From the cell containing the given text, extract its center point as (x, y) coordinate. 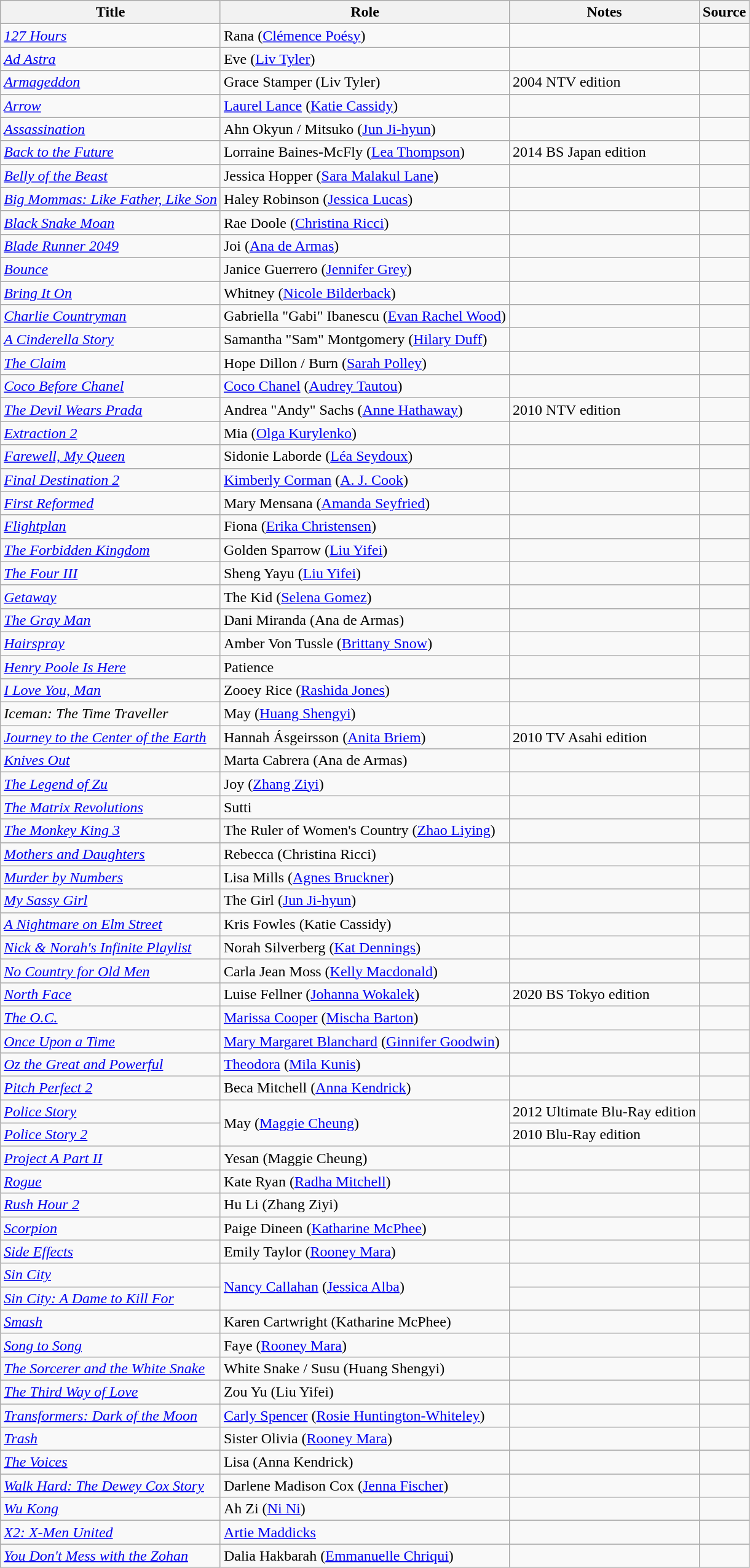
Rebecca (Christina Ricci) (365, 854)
North Face (111, 994)
Andrea "Andy" Sachs (Anne Hathaway) (365, 410)
Rae Doole (Christina Ricci) (365, 222)
Carly Spencer (Rosie Huntington-Whiteley) (365, 1415)
Artie Maddicks (365, 1532)
May (Maggie Cheung) (365, 1123)
Ad Astra (111, 59)
Emily Taylor (Rooney Mara) (365, 1252)
Song to Song (111, 1345)
Final Destination 2 (111, 480)
Hope Dillon / Burn (Sarah Polley) (365, 363)
I Love You, Man (111, 691)
The Monkey King 3 (111, 831)
Rana (Clémence Poésy) (365, 36)
Jessica Hopper (Sara Malakul Lane) (365, 176)
2010 Blu-Ray edition (605, 1135)
Pitch Perfect 2 (111, 1088)
The Ruler of Women's Country (Zhao Liying) (365, 831)
First Reformed (111, 503)
X2: X-Men United (111, 1532)
The O.C. (111, 1017)
Amber Von Tussle (Brittany Snow) (365, 643)
Hairspray (111, 643)
Luise Fellner (Johanna Wokalek) (365, 994)
Haley Robinson (Jessica Lucas) (365, 199)
Sutti (365, 807)
Title (111, 12)
The Kid (Selena Gomez) (365, 597)
Bring It On (111, 293)
Project A Part II (111, 1158)
Belly of the Beast (111, 176)
Blade Runner 2049 (111, 246)
Flightplan (111, 527)
Murder by Numbers (111, 877)
Joi (Ana de Armas) (365, 246)
The Four III (111, 573)
2004 NTV edition (605, 82)
A Nightmare on Elm Street (111, 924)
2020 BS Tokyo edition (605, 994)
Beca Mitchell (Anna Kendrick) (365, 1088)
Fiona (Erika Christensen) (365, 527)
The Devil Wears Prada (111, 410)
Samantha "Sam" Montgomery (Hilary Duff) (365, 340)
Dani Miranda (Ana de Armas) (365, 620)
Marta Cabrera (Ana de Armas) (365, 761)
Mothers and Daughters (111, 854)
Journey to the Center of the Earth (111, 737)
Farewell, My Queen (111, 457)
Wu Kong (111, 1509)
Transformers: Dark of the Moon (111, 1415)
Mary Margaret Blanchard (Ginnifer Goodwin) (365, 1041)
A Cinderella Story (111, 340)
Carla Jean Moss (Kelly Macdonald) (365, 971)
Walk Hard: The Dewey Cox Story (111, 1486)
The Forbidden Kingdom (111, 550)
2014 BS Japan edition (605, 152)
May (Huang Shengyi) (365, 714)
Back to the Future (111, 152)
Kris Fowles (Katie Cassidy) (365, 924)
Yesan (Maggie Cheung) (365, 1158)
Iceman: The Time Traveller (111, 714)
Kate Ryan (Radha Mitchell) (365, 1182)
Bounce (111, 269)
Zou Yu (Liu Yifei) (365, 1392)
Rogue (111, 1182)
Hu Li (Zhang Ziyi) (365, 1205)
The Voices (111, 1462)
The Third Way of Love (111, 1392)
Coco Chanel (Audrey Tautou) (365, 386)
You Don't Mess with the Zohan (111, 1556)
Ah Zi (Ni Ni) (365, 1509)
Lisa (Anna Kendrick) (365, 1462)
The Legend of Zu (111, 784)
Karen Cartwright (Katharine McPhee) (365, 1322)
Faye (Rooney Mara) (365, 1345)
The Claim (111, 363)
Janice Guerrero (Jennifer Grey) (365, 269)
127 Hours (111, 36)
Sister Olivia (Rooney Mara) (365, 1439)
Mary Mensana (Amanda Seyfried) (365, 503)
Laurel Lance (Katie Cassidy) (365, 106)
Lorraine Baines-McFly (Lea Thompson) (365, 152)
Extraction 2 (111, 433)
Paige Dineen (Katharine McPhee) (365, 1228)
Role (365, 12)
Gabriella "Gabi" Ibanescu (Evan Rachel Wood) (365, 316)
Side Effects (111, 1252)
Notes (605, 12)
Trash (111, 1439)
2012 Ultimate Blu-Ray edition (605, 1111)
Grace Stamper (Liv Tyler) (365, 82)
Ahn Okyun / Mitsuko (Jun Ji-hyun) (365, 129)
Dalia Hakbarah (Emmanuelle Chriqui) (365, 1556)
Source (724, 12)
Lisa Mills (Agnes Bruckner) (365, 877)
No Country for Old Men (111, 971)
Darlene Madison Cox (Jenna Fischer) (365, 1486)
Sin City: A Dame to Kill For (111, 1298)
Nick & Norah's Infinite Playlist (111, 947)
Nancy Callahan (Jessica Alba) (365, 1287)
Theodora (Mila Kunis) (365, 1065)
Zooey Rice (Rashida Jones) (365, 691)
The Matrix Revolutions (111, 807)
Sidonie Laborde (Léa Seydoux) (365, 457)
Big Mommas: Like Father, Like Son (111, 199)
Marissa Cooper (Mischa Barton) (365, 1017)
2010 NTV edition (605, 410)
Smash (111, 1322)
2010 TV Asahi edition (605, 737)
The Gray Man (111, 620)
Kimberly Corman (A. J. Cook) (365, 480)
Golden Sparrow (Liu Yifei) (365, 550)
Charlie Countryman (111, 316)
The Sorcerer and the White Snake (111, 1368)
Patience (365, 667)
Black Snake Moan (111, 222)
Eve (Liv Tyler) (365, 59)
Armageddon (111, 82)
Once Upon a Time (111, 1041)
My Sassy Girl (111, 901)
Joy (Zhang Ziyi) (365, 784)
The Girl (Jun Ji-hyun) (365, 901)
Scorpion (111, 1228)
Getaway (111, 597)
Norah Silverberg (Kat Dennings) (365, 947)
Henry Poole Is Here (111, 667)
Arrow (111, 106)
Rush Hour 2 (111, 1205)
Sheng Yayu (Liu Yifei) (365, 573)
Police Story 2 (111, 1135)
Whitney (Nicole Bilderback) (365, 293)
Oz the Great and Powerful (111, 1065)
Sin City (111, 1275)
Knives Out (111, 761)
Assassination (111, 129)
White Snake / Susu (Huang Shengyi) (365, 1368)
Police Story (111, 1111)
Hannah Ásgeirsson (Anita Briem) (365, 737)
Coco Before Chanel (111, 386)
Mia (Olga Kurylenko) (365, 433)
